Provide the (x, y) coordinate of the cell's center where the given text is located.  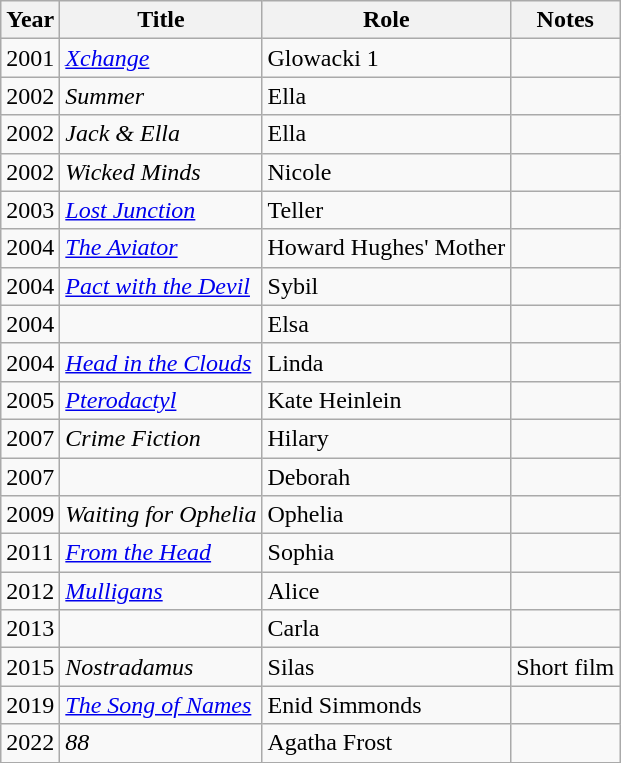
Lost Junction (161, 210)
Wicked Minds (161, 172)
Jack & Ella (161, 134)
Mulligans (161, 591)
The Song of Names (161, 705)
Head in the Clouds (161, 362)
Glowacki 1 (386, 58)
Deborah (386, 477)
88 (161, 743)
Summer (161, 96)
Silas (386, 667)
Linda (386, 362)
Kate Heinlein (386, 400)
Hilary (386, 438)
2022 (30, 743)
2011 (30, 553)
Role (386, 20)
Ophelia (386, 515)
2013 (30, 629)
2012 (30, 591)
2019 (30, 705)
Nostradamus (161, 667)
Notes (566, 20)
Title (161, 20)
Alice (386, 591)
Pterodactyl (161, 400)
Carla (386, 629)
Howard Hughes' Mother (386, 248)
Sophia (386, 553)
Nicole (386, 172)
Agatha Frost (386, 743)
Crime Fiction (161, 438)
Short film (566, 667)
2009 (30, 515)
2005 (30, 400)
Xchange (161, 58)
2003 (30, 210)
Enid Simmonds (386, 705)
The Aviator (161, 248)
Pact with the Devil (161, 286)
Sybil (386, 286)
2001 (30, 58)
Elsa (386, 324)
2015 (30, 667)
Waiting for Ophelia (161, 515)
From the Head (161, 553)
Year (30, 20)
Teller (386, 210)
